Scan for the cell matching the given text and deliver its (X, Y) coordinate at center. 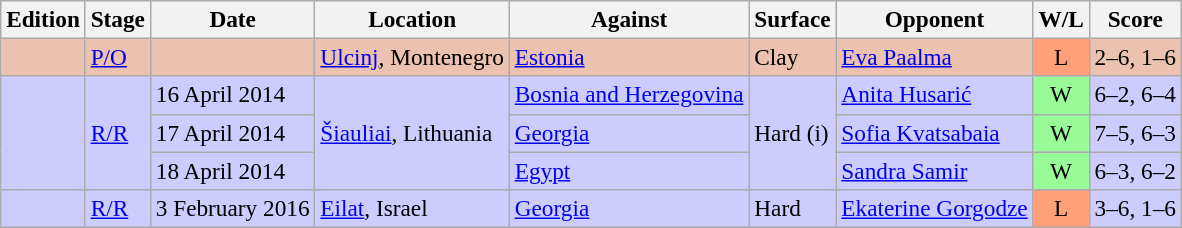
Stage (118, 19)
Location (412, 19)
Bosnia and Herzegovina (629, 95)
16 April 2014 (232, 95)
6–3, 6–2 (1135, 170)
2–6, 1–6 (1135, 57)
Surface (792, 19)
7–5, 6–3 (1135, 133)
Clay (792, 57)
Sandra Samir (934, 170)
6–2, 6–4 (1135, 95)
Edition (44, 19)
Anita Husarić (934, 95)
Ulcinj, Montenegro (412, 57)
Šiauliai, Lithuania (412, 132)
Estonia (629, 57)
Eilat, Israel (412, 208)
Date (232, 19)
3 February 2016 (232, 208)
Hard (792, 208)
17 April 2014 (232, 133)
Eva Paalma (934, 57)
P/O (118, 57)
Opponent (934, 19)
Against (629, 19)
3–6, 1–6 (1135, 208)
Sofia Kvatsabaia (934, 133)
W/L (1061, 19)
Score (1135, 19)
Egypt (629, 170)
Hard (i) (792, 132)
18 April 2014 (232, 170)
Ekaterine Gorgodze (934, 208)
